Scan for the cell matching the given text and deliver its (X, Y) coordinate at center. 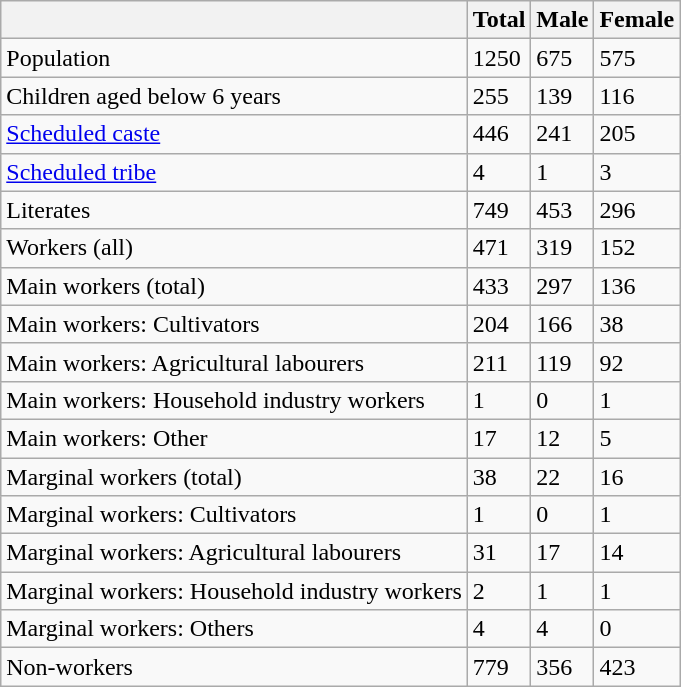
Non-workers (234, 667)
14 (637, 553)
119 (562, 362)
Children aged below 6 years (234, 96)
Marginal workers (total) (234, 477)
Main workers: Cultivators (234, 324)
Male (562, 20)
Scheduled caste (234, 134)
166 (562, 324)
Scheduled tribe (234, 172)
433 (499, 286)
575 (637, 58)
Main workers: Agricultural labourers (234, 362)
3 (637, 172)
31 (499, 553)
Marginal workers: Agricultural labourers (234, 553)
779 (499, 667)
152 (637, 248)
2 (499, 591)
749 (499, 210)
296 (637, 210)
Population (234, 58)
446 (499, 134)
453 (562, 210)
Main workers (total) (234, 286)
255 (499, 96)
12 (562, 438)
Female (637, 20)
Marginal workers: Household industry workers (234, 591)
22 (562, 477)
Literates (234, 210)
423 (637, 667)
204 (499, 324)
Total (499, 20)
Main workers: Other (234, 438)
471 (499, 248)
136 (637, 286)
356 (562, 667)
297 (562, 286)
205 (637, 134)
1250 (499, 58)
241 (562, 134)
319 (562, 248)
Marginal workers: Cultivators (234, 515)
139 (562, 96)
Main workers: Household industry workers (234, 400)
211 (499, 362)
92 (637, 362)
675 (562, 58)
Workers (all) (234, 248)
Marginal workers: Others (234, 629)
116 (637, 96)
16 (637, 477)
5 (637, 438)
